Output the [X, Y] coordinate of the center of the cell containing the given text.  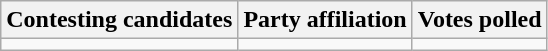
Votes polled [480, 20]
Party affiliation [325, 20]
Contesting candidates [120, 20]
